Return [X, Y] of the center of cell containing provided text 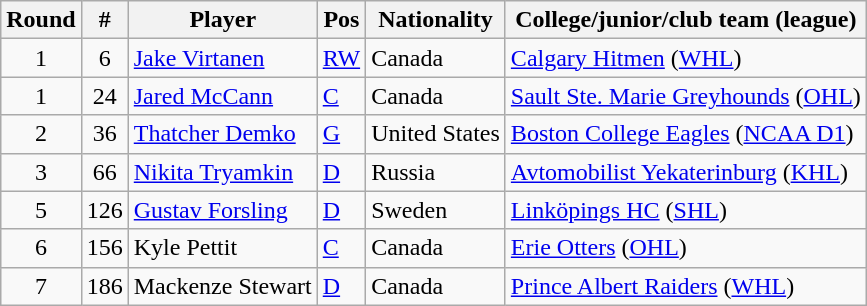
Russia [436, 172]
Erie Otters (OHL) [686, 248]
66 [104, 172]
Jake Virtanen [222, 58]
Nikita Tryamkin [222, 172]
# [104, 20]
7 [41, 286]
3 [41, 172]
24 [104, 96]
186 [104, 286]
126 [104, 210]
Kyle Pettit [222, 248]
Nationality [436, 20]
Sweden [436, 210]
Gustav Forsling [222, 210]
Avtomobilist Yekaterinburg (KHL) [686, 172]
Jared McCann [222, 96]
Round [41, 20]
Linköpings HC (SHL) [686, 210]
36 [104, 134]
Player [222, 20]
Calgary Hitmen (WHL) [686, 58]
Sault Ste. Marie Greyhounds (OHL) [686, 96]
College/junior/club team (league) [686, 20]
Mackenze Stewart [222, 286]
Thatcher Demko [222, 134]
Pos [341, 20]
Boston College Eagles (NCAA D1) [686, 134]
G [341, 134]
5 [41, 210]
156 [104, 248]
United States [436, 134]
Prince Albert Raiders (WHL) [686, 286]
RW [341, 58]
2 [41, 134]
